Pinpoint the cell where the given text exists, returning its [X, Y] midpoint coordinate. 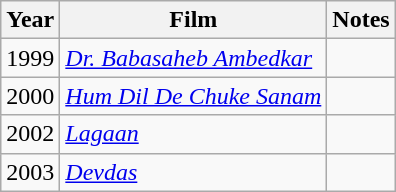
Hum Dil De Chuke Sanam [194, 96]
Dr. Babasaheb Ambedkar [194, 58]
Notes [361, 20]
Lagaan [194, 134]
Devdas [194, 172]
2002 [30, 134]
1999 [30, 58]
2003 [30, 172]
Year [30, 20]
2000 [30, 96]
Film [194, 20]
